Output the (X, Y) coordinate of the center of the cell containing the given text.  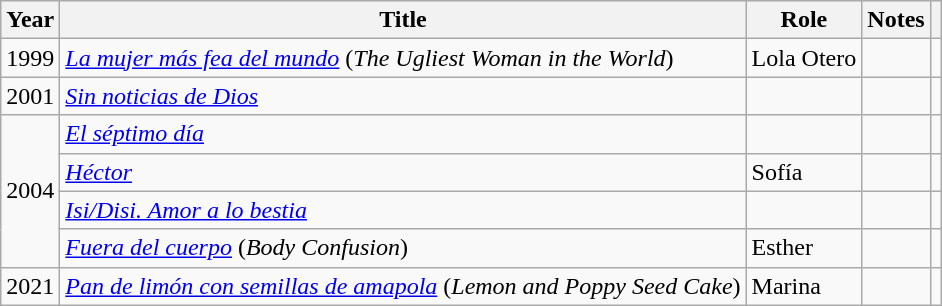
Pan de limón con semillas de amapola (Lemon and Poppy Seed Cake) (403, 286)
Title (403, 20)
Héctor (403, 172)
El séptimo día (403, 134)
Fuera del cuerpo (Body Confusion) (403, 248)
Marina (804, 286)
1999 (30, 58)
Notes (896, 20)
2001 (30, 96)
2004 (30, 191)
Sofía (804, 172)
Lola Otero (804, 58)
Year (30, 20)
La mujer más fea del mundo (The Ugliest Woman in the World) (403, 58)
Isi/Disi. Amor a lo bestia (403, 210)
Role (804, 20)
Sin noticias de Dios (403, 96)
Esther (804, 248)
2021 (30, 286)
